Provide the [X, Y] coordinate of the cell's center where the given text is located.  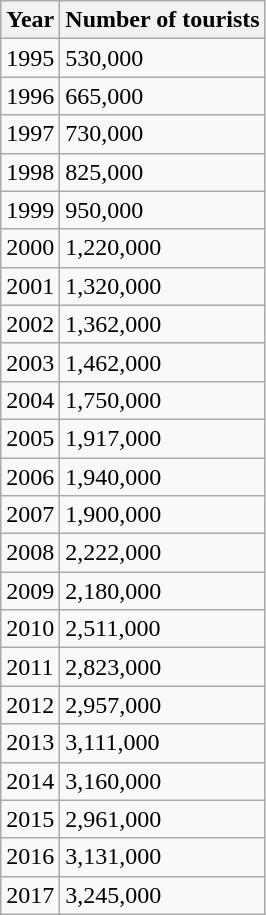
2015 [30, 819]
2013 [30, 743]
2004 [30, 400]
3,111,000 [162, 743]
730,000 [162, 134]
1995 [30, 58]
Year [30, 20]
530,000 [162, 58]
2011 [30, 667]
2,180,000 [162, 591]
2001 [30, 286]
2007 [30, 515]
665,000 [162, 96]
2,961,000 [162, 819]
2005 [30, 438]
1,362,000 [162, 324]
2010 [30, 629]
2009 [30, 591]
2,823,000 [162, 667]
2012 [30, 705]
2014 [30, 781]
Number of tourists [162, 20]
1,320,000 [162, 286]
1,750,000 [162, 400]
950,000 [162, 210]
1,462,000 [162, 362]
1,940,000 [162, 477]
2002 [30, 324]
2,957,000 [162, 705]
1996 [30, 96]
2003 [30, 362]
1,917,000 [162, 438]
1,900,000 [162, 515]
2016 [30, 857]
2,222,000 [162, 553]
1998 [30, 172]
2006 [30, 477]
2017 [30, 895]
825,000 [162, 172]
2000 [30, 248]
2,511,000 [162, 629]
1997 [30, 134]
2008 [30, 553]
1999 [30, 210]
3,131,000 [162, 857]
1,220,000 [162, 248]
3,245,000 [162, 895]
3,160,000 [162, 781]
